Return [X, Y] of the center of cell containing provided text 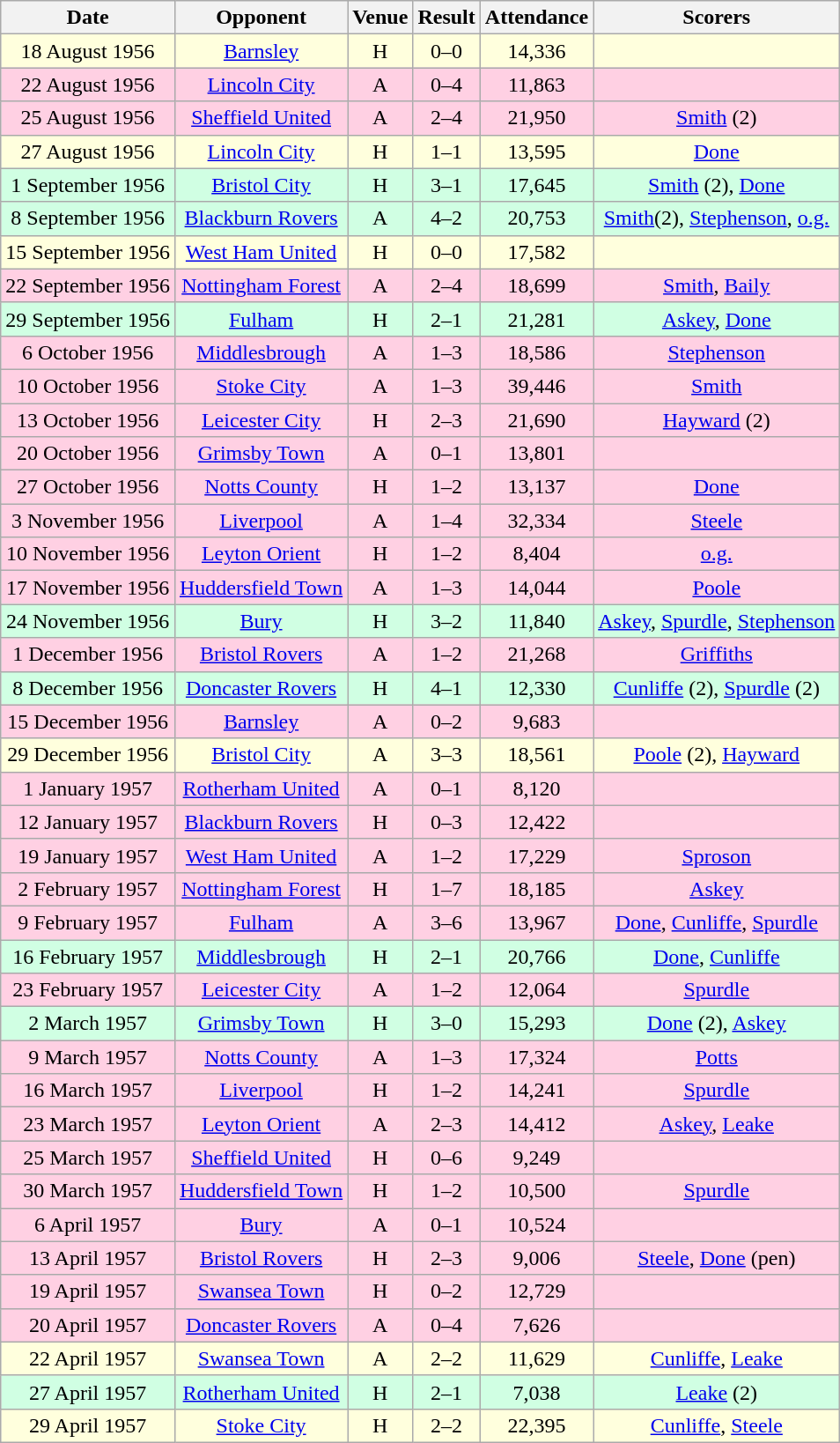
Done, Cunliffe, Spurdle [717, 922]
18,699 [536, 285]
12,330 [536, 688]
13,801 [536, 454]
15,293 [536, 1024]
Askey, Leake [717, 1124]
24 November 1956 [88, 621]
20 April 1957 [88, 1325]
18,561 [536, 755]
Potts [717, 1057]
Scorers [717, 18]
9,683 [536, 721]
21,268 [536, 655]
20,766 [536, 956]
Venue [380, 18]
12,064 [536, 990]
Askey, Done [717, 319]
3–0 [446, 1024]
23 March 1957 [88, 1124]
13,137 [536, 487]
15 September 1956 [88, 252]
18,185 [536, 889]
9,006 [536, 1258]
19 April 1957 [88, 1291]
o.g. [717, 554]
1–7 [446, 889]
Stephenson [717, 352]
22 September 1956 [88, 285]
21,281 [536, 319]
Attendance [536, 18]
22 April 1957 [88, 1358]
27 October 1956 [88, 487]
3–3 [446, 755]
Date [88, 18]
9,249 [536, 1158]
11,840 [536, 621]
10,500 [536, 1191]
8 September 1956 [88, 218]
Steele [717, 521]
10,524 [536, 1225]
10 October 1956 [88, 386]
22,395 [536, 1425]
25 August 1956 [88, 118]
8,120 [536, 788]
Askey [717, 889]
0–6 [446, 1158]
8,404 [536, 554]
27 August 1956 [88, 152]
14,044 [536, 588]
6 October 1956 [88, 352]
Leake (2) [717, 1392]
2 March 1957 [88, 1024]
29 December 1956 [88, 755]
25 March 1957 [88, 1158]
Done, Cunliffe [717, 956]
Steele, Done (pen) [717, 1258]
7,626 [536, 1325]
10 November 1956 [88, 554]
19 January 1957 [88, 855]
11,863 [536, 85]
32,334 [536, 521]
Askey, Spurdle, Stephenson [717, 621]
Smith [717, 386]
Hayward (2) [717, 420]
Sproson [717, 855]
Cunliffe, Steele [717, 1425]
0–3 [446, 822]
4–2 [446, 218]
9 February 1957 [88, 922]
7,038 [536, 1392]
9 March 1957 [88, 1057]
13,967 [536, 922]
1 December 1956 [88, 655]
20,753 [536, 218]
12 January 1957 [88, 822]
29 September 1956 [88, 319]
14,412 [536, 1124]
15 December 1956 [88, 721]
Cunliffe, Leake [717, 1358]
Smith(2), Stephenson, o.g. [717, 218]
Griffiths [717, 655]
12,729 [536, 1291]
Smith (2), Done [717, 185]
4–1 [446, 688]
29 April 1957 [88, 1425]
18 August 1956 [88, 51]
8 December 1956 [88, 688]
1 September 1956 [88, 185]
6 April 1957 [88, 1225]
Smith (2) [717, 118]
17,324 [536, 1057]
13 April 1957 [88, 1258]
Poole (2), Hayward [717, 755]
1–4 [446, 521]
13,595 [536, 152]
2 February 1957 [88, 889]
Smith, Baily [717, 285]
12,422 [536, 822]
17 November 1956 [88, 588]
Done (2), Askey [717, 1024]
14,336 [536, 51]
21,950 [536, 118]
1 January 1957 [88, 788]
30 March 1957 [88, 1191]
18,586 [536, 352]
1–1 [446, 152]
17,645 [536, 185]
Opponent [261, 18]
16 February 1957 [88, 956]
3–1 [446, 185]
3–6 [446, 922]
22 August 1956 [88, 85]
21,690 [536, 420]
13 October 1956 [88, 420]
20 October 1956 [88, 454]
Poole [717, 588]
27 April 1957 [88, 1392]
11,629 [536, 1358]
16 March 1957 [88, 1091]
Result [446, 18]
3–2 [446, 621]
23 February 1957 [88, 990]
39,446 [536, 386]
Cunliffe (2), Spurdle (2) [717, 688]
14,241 [536, 1091]
17,229 [536, 855]
17,582 [536, 252]
3 November 1956 [88, 521]
